For the text-containing cell, return its midpoint in [x, y] coordinate format. 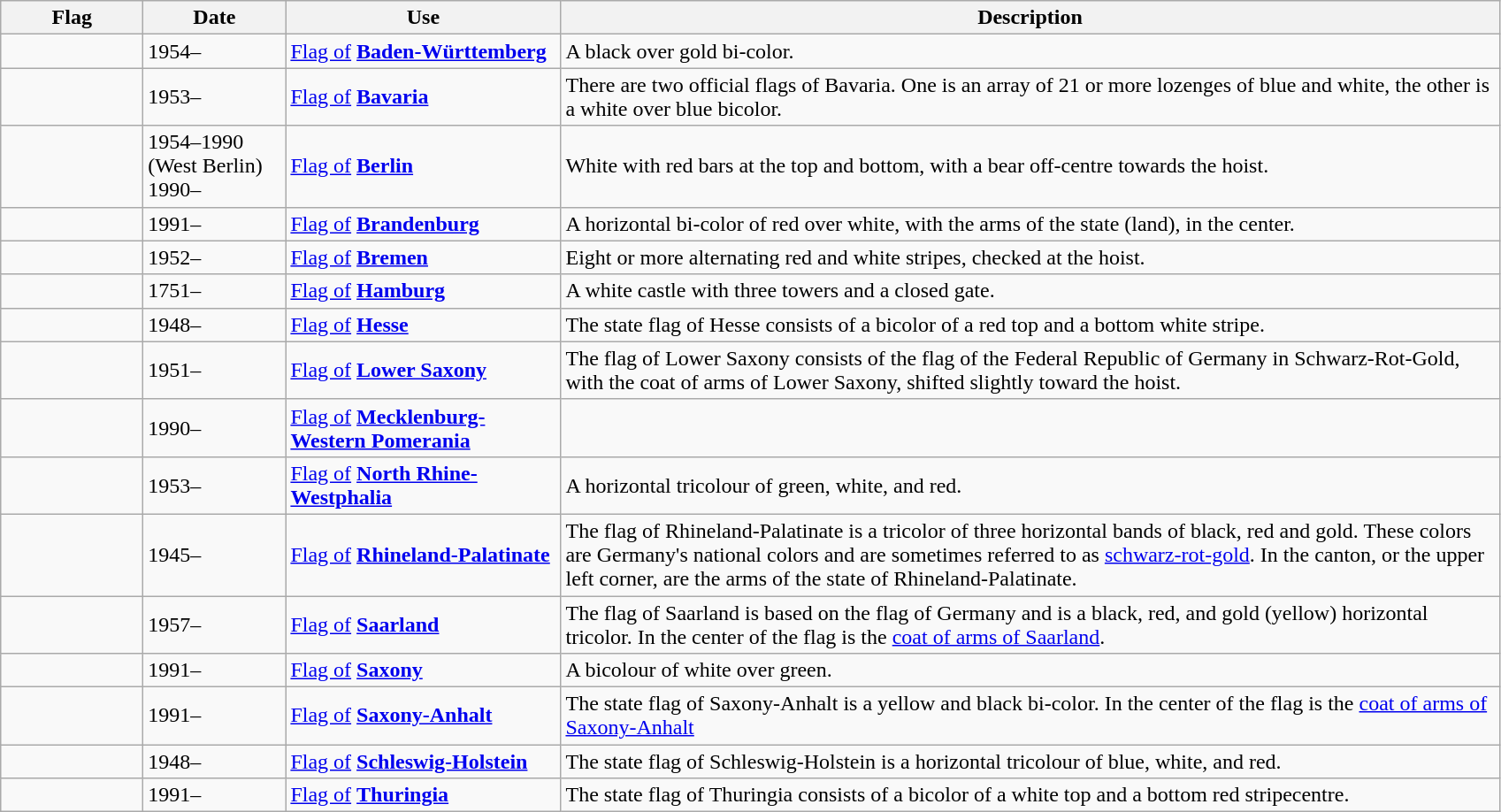
1990– [214, 428]
1951– [214, 370]
The state flag of Thuringia consists of a bicolor of a white top and a bottom red stripecentre. [1030, 795]
1952– [214, 257]
Flag of Saarland [423, 624]
Flag of Baden-Württemberg [423, 51]
Flag of Thuringia [423, 795]
The state flag of Schleswig-Holstein is a horizontal tricolour of blue, white, and red. [1030, 762]
Date [214, 18]
Flag of Rhineland-Palatinate [423, 555]
Flag of Saxony [423, 670]
Description [1030, 18]
A black over gold bi-color. [1030, 51]
Flag of Hesse [423, 325]
1751– [214, 291]
Flag of Schleswig-Holstein [423, 762]
Flag of Brandenburg [423, 224]
Flag of Mecklenburg-Western Pomerania [423, 428]
1954– [214, 51]
Flag of Hamburg [423, 291]
There are two official flags of Bavaria. One is an array of 21 or more lozenges of blue and white, the other is a white over blue bicolor. [1030, 97]
Use [423, 18]
1954–1990 (West Berlin)1990– [214, 166]
The state flag of Saxony-Anhalt is a yellow and black bi-color. In the center of the flag is the coat of arms of Saxony-Anhalt [1030, 716]
Flag [73, 18]
Flag of Bremen [423, 257]
Flag of Bavaria [423, 97]
1945– [214, 555]
Flag of Lower Saxony [423, 370]
Flag of Berlin [423, 166]
Eight or more alternating red and white stripes, checked at the hoist. [1030, 257]
The state flag of Hesse consists of a bicolor of a red top and a bottom white stripe. [1030, 325]
A horizontal tricolour of green, white, and red. [1030, 485]
A bicolour of white over green. [1030, 670]
1957– [214, 624]
White with red bars at the top and bottom, with a bear off-centre towards the hoist. [1030, 166]
A horizontal bi-color of red over white, with the arms of the state (land), in the center. [1030, 224]
Flag of North Rhine-Westphalia [423, 485]
A white castle with three towers and a closed gate. [1030, 291]
Flag of Saxony-Anhalt [423, 716]
